Output the (x, y) coordinate of the center of the cell containing the given text.  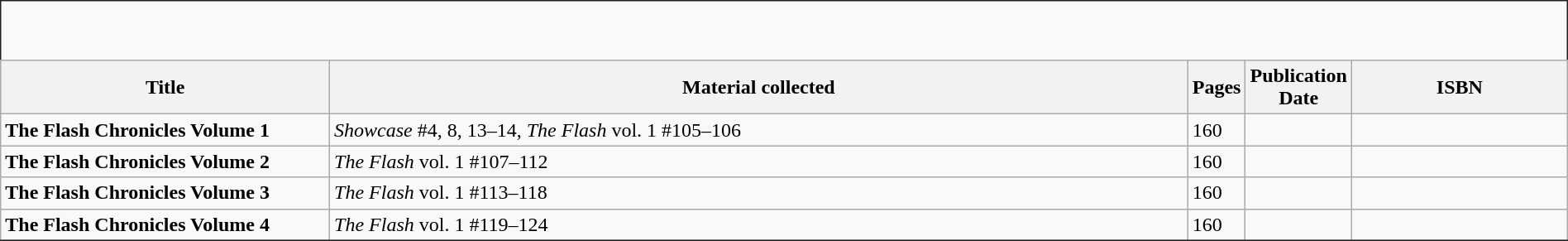
Material collected (759, 88)
The Flash vol. 1 #113–118 (759, 193)
Title (165, 88)
Publication Date (1298, 88)
ISBN (1459, 88)
The Flash Chronicles Volume 2 (165, 161)
The Flash Chronicles Volume 3 (165, 193)
The Flash vol. 1 #107–112 (759, 161)
The Flash Chronicles Volume 1 (165, 130)
Showcase #4, 8, 13–14, The Flash vol. 1 #105–106 (759, 130)
The Flash Chronicles Volume 4 (165, 224)
The Flash vol. 1 #119–124 (759, 224)
Pages (1217, 88)
